Return the (X, Y) coordinate for the center point of the cell that contains the specified text.  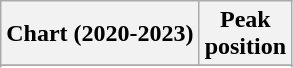
Chart (2020-2023) (100, 34)
Peak position (245, 34)
